Return [x, y] of the center of cell containing provided text 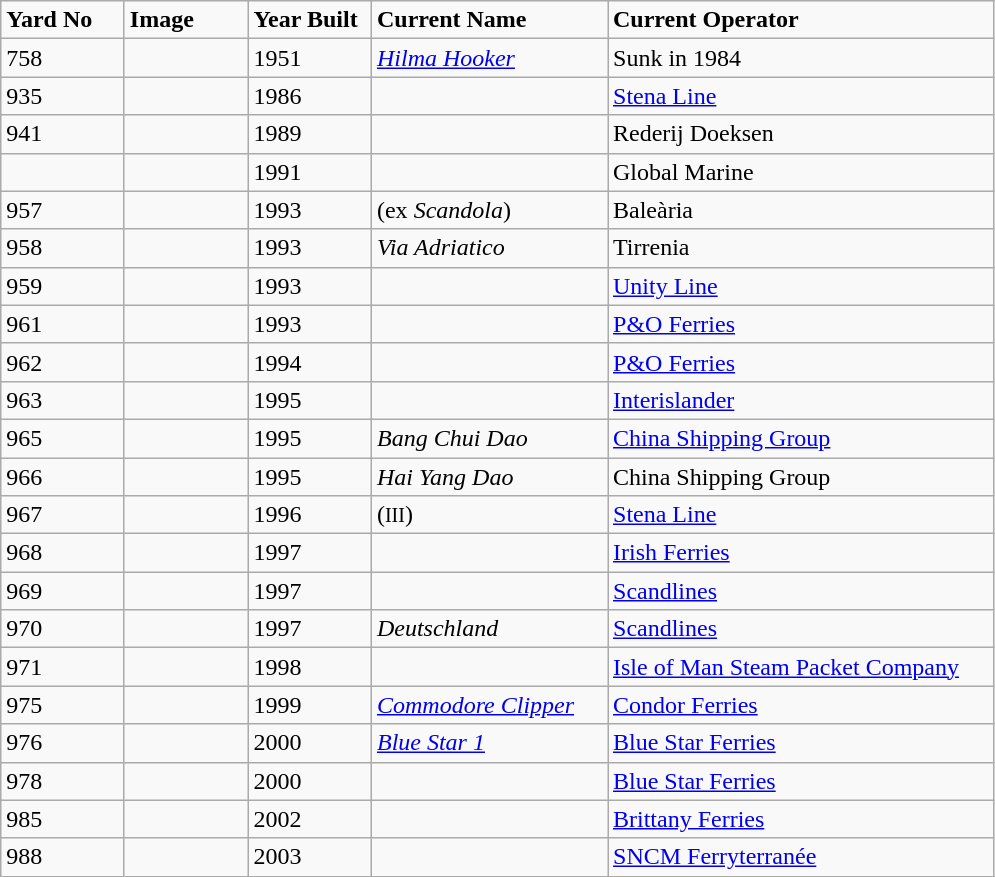
Brittany Ferries [801, 819]
Blue Star 1 [489, 743]
971 [63, 667]
Current Operator [801, 20]
1999 [310, 705]
962 [63, 362]
Yard No [63, 20]
Tirrenia [801, 248]
1996 [310, 515]
970 [63, 629]
Condor Ferries [801, 705]
Image [186, 20]
1986 [310, 96]
985 [63, 819]
958 [63, 248]
941 [63, 134]
1951 [310, 58]
975 [63, 705]
959 [63, 286]
Rederij Doeksen [801, 134]
Hilma Hooker [489, 58]
Via Adriatico [489, 248]
Isle of Man Steam Packet Company [801, 667]
967 [63, 515]
988 [63, 857]
Year Built [310, 20]
(ex Scandola) [489, 210]
Interislander [801, 400]
978 [63, 781]
Hai Yang Dao [489, 477]
Irish Ferries [801, 553]
Current Name [489, 20]
(III) [489, 515]
Unity Line [801, 286]
Baleària [801, 210]
965 [63, 438]
2003 [310, 857]
1991 [310, 172]
Commodore Clipper [489, 705]
966 [63, 477]
976 [63, 743]
935 [63, 96]
Sunk in 1984 [801, 58]
2002 [310, 819]
961 [63, 324]
1989 [310, 134]
SNCM Ferryterranée [801, 857]
Global Marine [801, 172]
1994 [310, 362]
968 [63, 553]
957 [63, 210]
1998 [310, 667]
Bang Chui Dao [489, 438]
Deutschland [489, 629]
969 [63, 591]
963 [63, 400]
758 [63, 58]
